Find where the given text appears and provide that cell's center as (X, Y) coordinate. 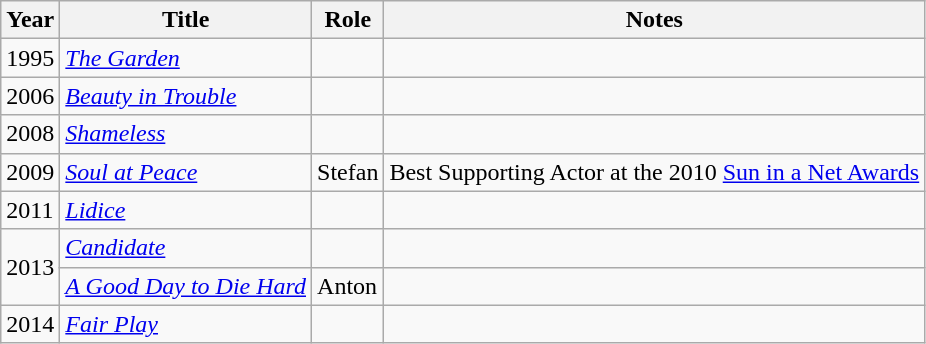
1995 (30, 58)
2013 (30, 267)
Shameless (186, 134)
Stefan (348, 172)
A Good Day to Die Hard (186, 286)
Lidice (186, 210)
Best Supporting Actor at the 2010 Sun in a Net Awards (654, 172)
Soul at Peace (186, 172)
The Garden (186, 58)
2006 (30, 96)
2009 (30, 172)
Candidate (186, 248)
Fair Play (186, 324)
Anton (348, 286)
Role (348, 20)
2011 (30, 210)
2008 (30, 134)
2014 (30, 324)
Beauty in Trouble (186, 96)
Notes (654, 20)
Title (186, 20)
Year (30, 20)
